For the text-containing cell, return its midpoint in [X, Y] coordinate format. 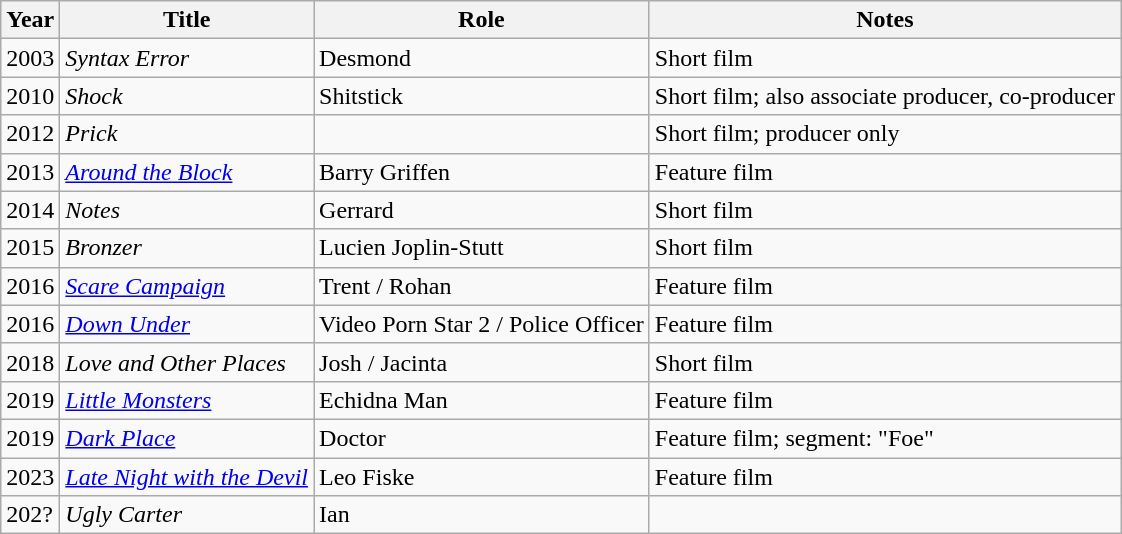
Trent / Rohan [482, 286]
Feature film; segment: "Foe" [884, 438]
Gerrard [482, 210]
Josh / Jacinta [482, 362]
Video Porn Star 2 / Police Officer [482, 324]
Year [30, 20]
Role [482, 20]
Echidna Man [482, 400]
Down Under [187, 324]
202? [30, 515]
Prick [187, 134]
Desmond [482, 58]
Short film; also associate producer, co-producer [884, 96]
Ian [482, 515]
2013 [30, 172]
Dark Place [187, 438]
2015 [30, 248]
Ugly Carter [187, 515]
Bronzer [187, 248]
Title [187, 20]
2014 [30, 210]
Short film; producer only [884, 134]
2012 [30, 134]
Shitstick [482, 96]
Syntax Error [187, 58]
Around the Block [187, 172]
Lucien Joplin-Stutt [482, 248]
Barry Griffen [482, 172]
Shock [187, 96]
Scare Campaign [187, 286]
Little Monsters [187, 400]
2018 [30, 362]
2023 [30, 477]
Leo Fiske [482, 477]
Doctor [482, 438]
2003 [30, 58]
Love and Other Places [187, 362]
Late Night with the Devil [187, 477]
2010 [30, 96]
